For the text-containing cell, return its midpoint in [x, y] coordinate format. 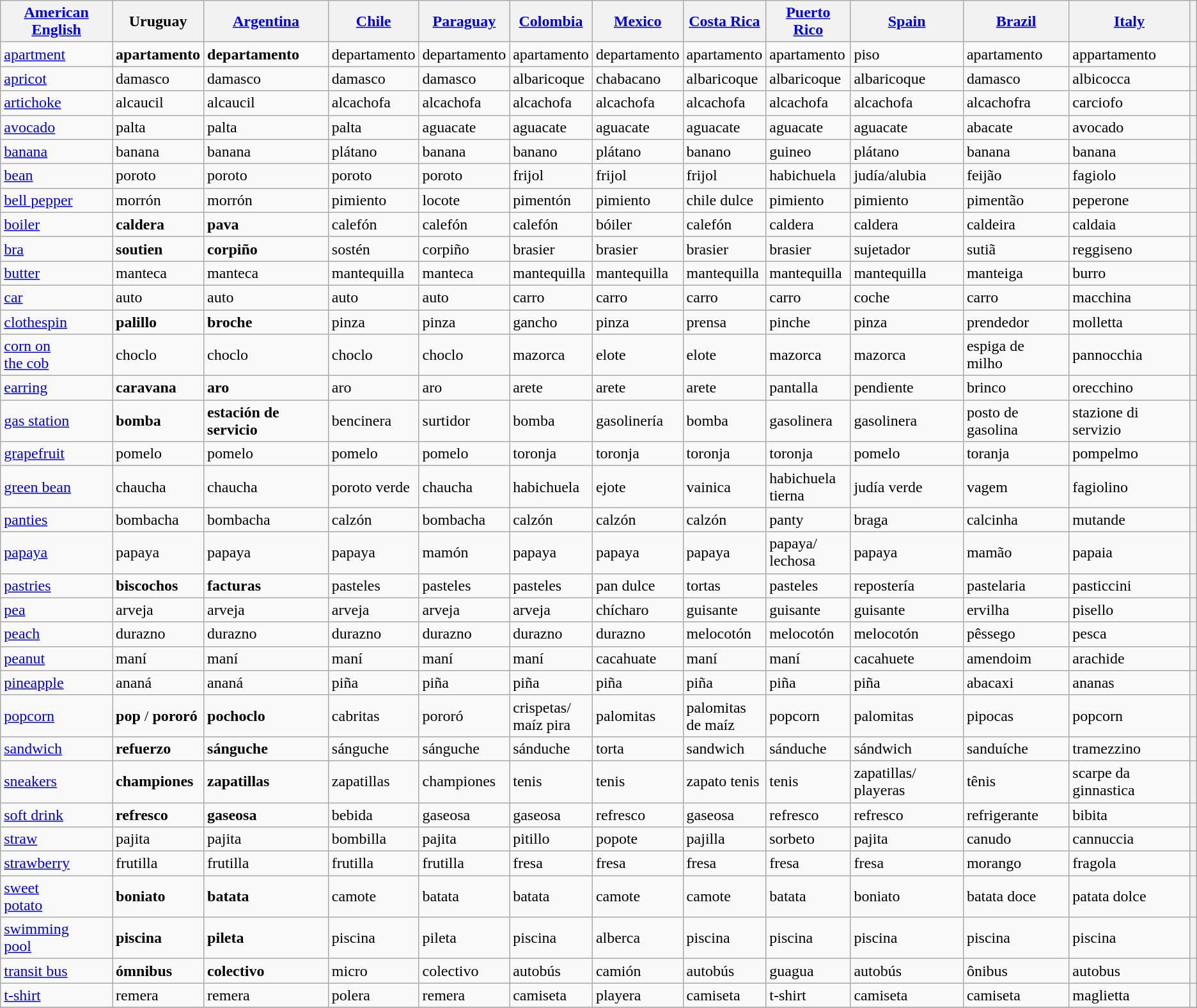
mamão [1015, 552]
autobus [1129, 971]
artichoke [56, 103]
tramezzino [1129, 748]
sutiã [1015, 249]
gasolinería [638, 421]
repostería [907, 585]
bell pepper [56, 200]
Spain [907, 22]
guagua [808, 971]
fagiolo [1129, 176]
refrigerante [1015, 815]
sneakers [56, 781]
vainica [724, 487]
locote [464, 200]
prensa [724, 322]
caravana [159, 388]
tênis [1015, 781]
pop / pororó [159, 716]
pastelaria [1015, 585]
panty [808, 520]
canudo [1015, 839]
abacaxi [1015, 683]
pannocchia [1129, 355]
ejote [638, 487]
habichuela tierna [808, 487]
chícharo [638, 610]
polera [373, 995]
sostén [373, 249]
camión [638, 971]
butter [56, 273]
sándwich [907, 748]
cacahuete [907, 658]
burro [1129, 273]
Mexico [638, 22]
panties [56, 520]
bra [56, 249]
piso [907, 54]
swimming pool [56, 938]
chile dulce [724, 200]
Italy [1129, 22]
bombilla [373, 839]
straw [56, 839]
car [56, 297]
scarpe da ginnastica [1129, 781]
pochoclo [266, 716]
arachide [1129, 658]
amendoim [1015, 658]
papaya/ lechosa [808, 552]
soutien [159, 249]
caldaia [1129, 224]
pajilla [724, 839]
Costa Rica [724, 22]
pan dulce [638, 585]
bean [56, 176]
facturas [266, 585]
carciofo [1129, 103]
broche [266, 322]
palillo [159, 322]
caldeira [1015, 224]
pava [266, 224]
ananas [1129, 683]
espiga de milho [1015, 355]
sweet potato [56, 896]
poroto verde [373, 487]
abacate [1015, 127]
pitillo [551, 839]
transit bus [56, 971]
pendiente [907, 388]
popote [638, 839]
pinche [808, 322]
macchina [1129, 297]
peperone [1129, 200]
bóiler [638, 224]
crispetas/maíz pira [551, 716]
apricot [56, 79]
cabritas [373, 716]
bencinera [373, 421]
chabacano [638, 79]
soft drink [56, 815]
pesca [1129, 634]
albicocca [1129, 79]
peanut [56, 658]
sanduíche [1015, 748]
guineo [808, 151]
maglietta [1129, 995]
pineapple [56, 683]
pastries [56, 585]
coche [907, 297]
papaia [1129, 552]
green bean [56, 487]
mutande [1129, 520]
brinco [1015, 388]
molletta [1129, 322]
appartamento [1129, 54]
ómnibus [159, 971]
bebida [373, 815]
Brazil [1015, 22]
playera [638, 995]
surtidor [464, 421]
mamón [464, 552]
pea [56, 610]
stazione di servizio [1129, 421]
ervilha [1015, 610]
strawberry [56, 864]
apartment [56, 54]
sujetador [907, 249]
earring [56, 388]
American English [56, 22]
batata doce [1015, 896]
pasticcini [1129, 585]
pimentão [1015, 200]
judía verde [907, 487]
Paraguay [464, 22]
pompelmo [1129, 454]
toranja [1015, 454]
tortas [724, 585]
estación de servicio [266, 421]
orecchino [1129, 388]
alcachofra [1015, 103]
cacahuate [638, 658]
Chile [373, 22]
braga [907, 520]
posto de gasolina [1015, 421]
micro [373, 971]
reggiseno [1129, 249]
judía/alubia [907, 176]
palomitas de maíz [724, 716]
fagiolino [1129, 487]
torta [638, 748]
zapato tenis [724, 781]
bibita [1129, 815]
gancho [551, 322]
corn on the cob [56, 355]
pororó [464, 716]
gas station [56, 421]
prendedor [1015, 322]
Puerto Rico [808, 22]
morango [1015, 864]
cannuccia [1129, 839]
peach [56, 634]
pisello [1129, 610]
vagem [1015, 487]
grapefruit [56, 454]
calcinha [1015, 520]
Uruguay [159, 22]
zapatillas/ playeras [907, 781]
ônibus [1015, 971]
Argentina [266, 22]
biscochos [159, 585]
alberca [638, 938]
patata dolce [1129, 896]
pêssego [1015, 634]
pipocas [1015, 716]
Colombia [551, 22]
feijão [1015, 176]
fragola [1129, 864]
sorbeto [808, 839]
pantalla [808, 388]
pimentón [551, 200]
manteiga [1015, 273]
clothespin [56, 322]
refuerzo [159, 748]
boiler [56, 224]
